From the cell containing the given text, extract its center point as (X, Y) coordinate. 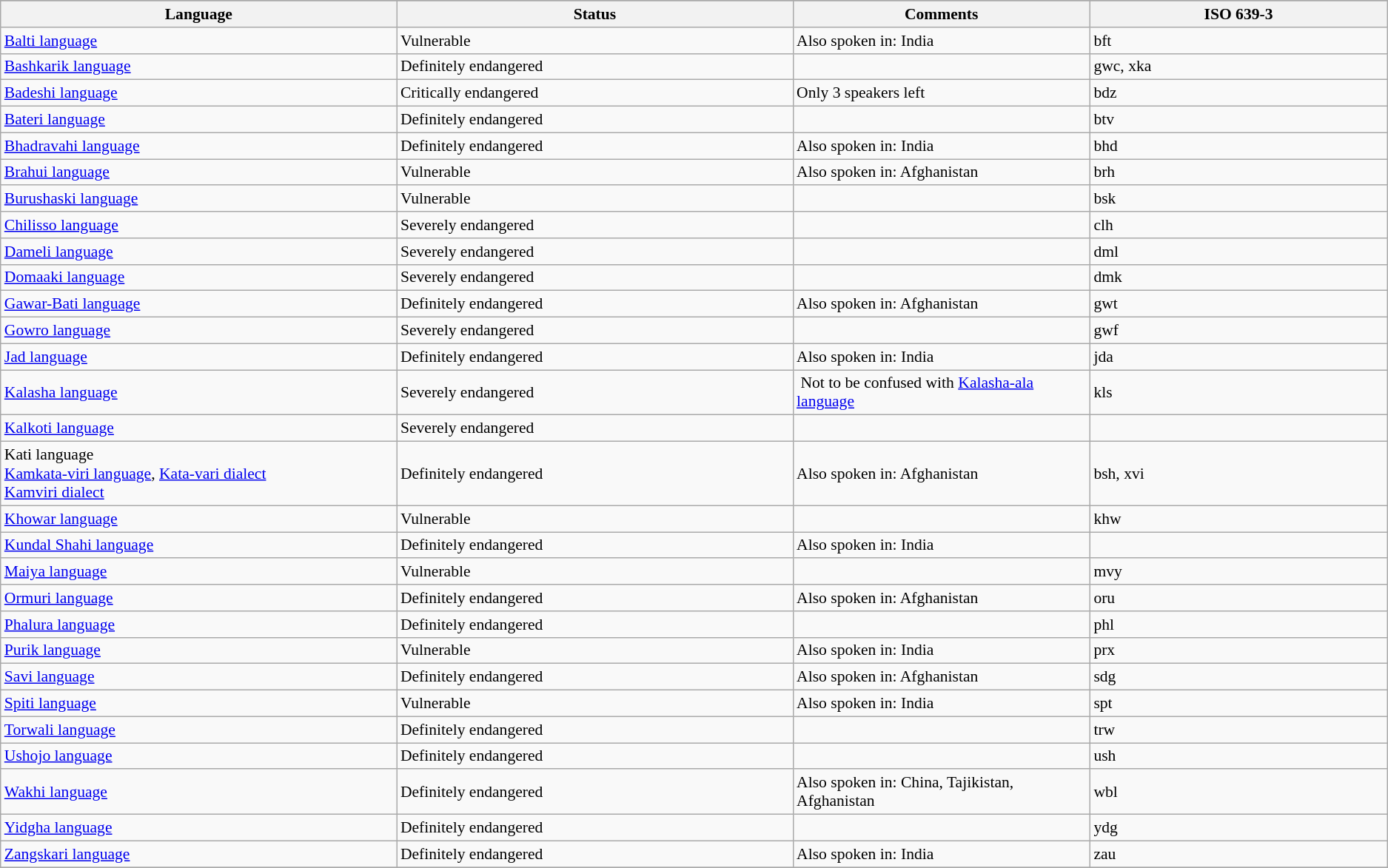
bsk (1238, 199)
oru (1238, 598)
Gawar-Bati language (198, 304)
zau (1238, 854)
Brahui language (198, 172)
bsh, xvi (1238, 474)
Jad language (198, 357)
Critically endangered (595, 93)
phl (1238, 625)
Gowro language (198, 331)
Chilisso language (198, 225)
gwf (1238, 331)
trw (1238, 730)
Kalasha language (198, 392)
Spiti language (198, 704)
bhd (1238, 146)
Not to be confused with Kalasha-ala language (942, 392)
Badeshi language (198, 93)
prx (1238, 650)
kls (1238, 392)
Torwali language (198, 730)
bdz (1238, 93)
Khowar language (198, 519)
sdg (1238, 677)
Language (198, 14)
Domaaki language (198, 277)
mvy (1238, 572)
Kalkoti language (198, 428)
Ushojo language (198, 756)
Only 3 speakers left (942, 93)
spt (1238, 704)
Zangskari language (198, 854)
Kati languageKamkata-viri language, Kata-vari dialectKamviri dialect (198, 474)
wbl (1238, 792)
Bashkarik language (198, 67)
Savi language (198, 677)
Burushaski language (198, 199)
Kundal Shahi language (198, 545)
Phalura language (198, 625)
dml (1238, 252)
Also spoken in: China, Tajikistan, Afghanistan (942, 792)
ISO 639-3 (1238, 14)
Wakhi language (198, 792)
Status (595, 14)
clh (1238, 225)
gwt (1238, 304)
Balti language (198, 41)
brh (1238, 172)
ush (1238, 756)
Dameli language (198, 252)
btv (1238, 120)
bft (1238, 41)
gwc, xka (1238, 67)
Maiya language (198, 572)
Yidgha language (198, 828)
Purik language (198, 650)
Bhadravahi language (198, 146)
khw (1238, 519)
ydg (1238, 828)
Comments (942, 14)
dmk (1238, 277)
jda (1238, 357)
Ormuri language (198, 598)
Bateri language (198, 120)
